Return the (x, y) coordinate for the center point of the cell that contains the specified text.  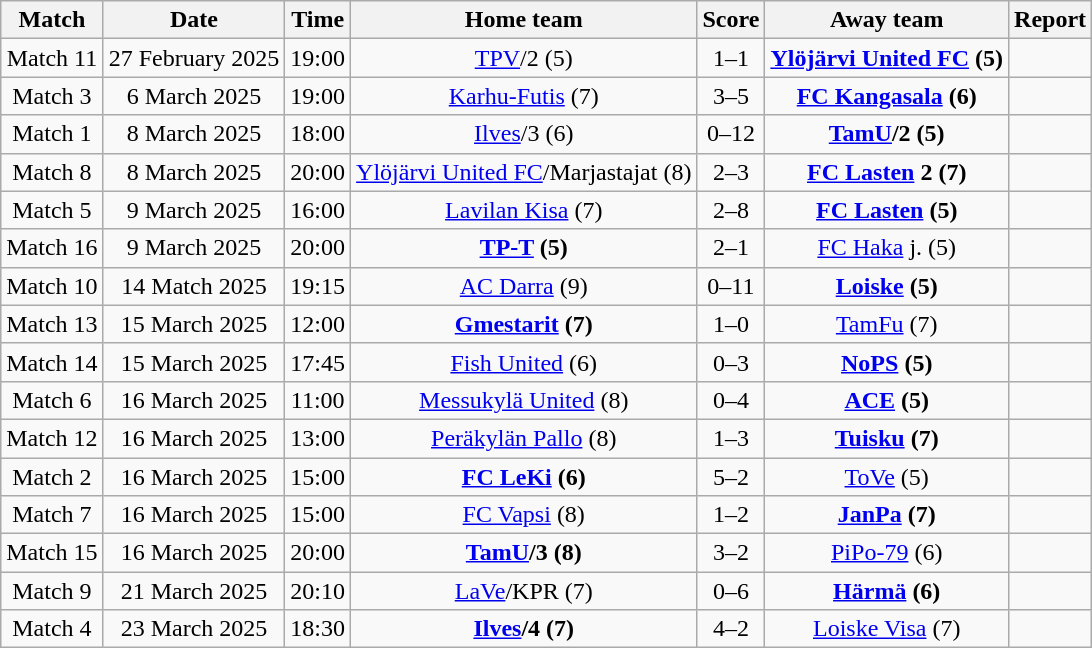
Peräkylän Pallo (8) (524, 438)
FC Lasten 2 (7) (887, 172)
0–12 (731, 134)
TP-T (5) (524, 248)
Lavilan Kisa (7) (524, 210)
Home team (524, 20)
21 March 2025 (194, 591)
Match 13 (52, 324)
TamFu (7) (887, 324)
Tuisku (7) (887, 438)
Match 11 (52, 58)
FC LeKi (6) (524, 477)
2–3 (731, 172)
Match 12 (52, 438)
13:00 (318, 438)
14 Match 2025 (194, 286)
3–5 (731, 96)
1–1 (731, 58)
Match 2 (52, 477)
Fish United (6) (524, 362)
AC Darra (9) (524, 286)
Time (318, 20)
ToVe (5) (887, 477)
1–3 (731, 438)
Match 16 (52, 248)
Loiske (5) (887, 286)
FC Haka j. (5) (887, 248)
1–0 (731, 324)
18:30 (318, 629)
LaVe/KPR (7) (524, 591)
TamU/3 (8) (524, 553)
Match 10 (52, 286)
Match 5 (52, 210)
Away team (887, 20)
Härmä (6) (887, 591)
Match 4 (52, 629)
Report (1050, 20)
0–4 (731, 400)
FC Lasten (5) (887, 210)
Match 7 (52, 515)
Match 6 (52, 400)
Loiske Visa (7) (887, 629)
11:00 (318, 400)
17:45 (318, 362)
FC Kangasala (6) (887, 96)
ACE (5) (887, 400)
23 March 2025 (194, 629)
PiPo-79 (6) (887, 553)
16:00 (318, 210)
0–6 (731, 591)
19:15 (318, 286)
TamU/2 (5) (887, 134)
Messukylä United (8) (524, 400)
Match 15 (52, 553)
27 February 2025 (194, 58)
2–8 (731, 210)
0–3 (731, 362)
Match 9 (52, 591)
1–2 (731, 515)
Match (52, 20)
TPV/2 (5) (524, 58)
20:10 (318, 591)
Date (194, 20)
2–1 (731, 248)
Gmestarit (7) (524, 324)
4–2 (731, 629)
Ylöjärvi United FC (5) (887, 58)
Match 8 (52, 172)
5–2 (731, 477)
Match 3 (52, 96)
Karhu-Futis (7) (524, 96)
18:00 (318, 134)
Match 14 (52, 362)
NoPS (5) (887, 362)
FC Vapsi (8) (524, 515)
0–11 (731, 286)
Match 1 (52, 134)
3–2 (731, 553)
JanPa (7) (887, 515)
12:00 (318, 324)
Ylöjärvi United FC/Marjastajat (8) (524, 172)
Score (731, 20)
Ilves/4 (7) (524, 629)
Ilves/3 (6) (524, 134)
6 March 2025 (194, 96)
